Determine the (X, Y) coordinate at the center of the cell enclosing the given text.  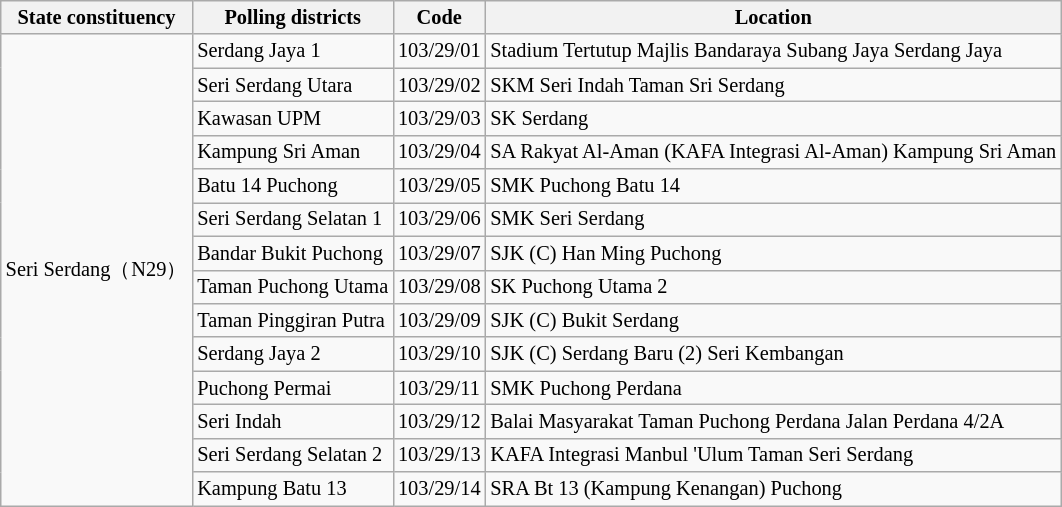
103/29/03 (439, 118)
Stadium Tertutup Majlis Bandaraya Subang Jaya Serdang Jaya (773, 51)
SMK Seri Serdang (773, 219)
Balai Masyarakat Taman Puchong Perdana Jalan Perdana 4/2A (773, 421)
103/29/09 (439, 320)
Seri Serdang Utara (292, 85)
Serdang Jaya 2 (292, 354)
Seri Serdang Selatan 2 (292, 455)
103/29/13 (439, 455)
103/29/11 (439, 388)
103/29/07 (439, 253)
103/29/08 (439, 287)
Code (439, 17)
SMK Puchong Batu 14 (773, 186)
Taman Puchong Utama (292, 287)
SK Puchong Utama 2 (773, 287)
Kampung Batu 13 (292, 489)
SMK Puchong Perdana (773, 388)
SKM Seri Indah Taman Sri Serdang (773, 85)
SJK (C) Serdang Baru (2) Seri Kembangan (773, 354)
Puchong Permai (292, 388)
103/29/05 (439, 186)
SRA Bt 13 (Kampung Kenangan) Puchong (773, 489)
103/29/04 (439, 152)
103/29/12 (439, 421)
Polling districts (292, 17)
Seri Indah (292, 421)
SA Rakyat Al-Aman (KAFA Integrasi Al-Aman) Kampung Sri Aman (773, 152)
Kawasan UPM (292, 118)
103/29/01 (439, 51)
SJK (C) Han Ming Puchong (773, 253)
Batu 14 Puchong (292, 186)
103/29/14 (439, 489)
Bandar Bukit Puchong (292, 253)
SK Serdang (773, 118)
103/29/10 (439, 354)
Kampung Sri Aman (292, 152)
Seri Serdang（N29） (97, 270)
Seri Serdang Selatan 1 (292, 219)
KAFA Integrasi Manbul 'Ulum Taman Seri Serdang (773, 455)
Serdang Jaya 1 (292, 51)
Taman Pinggiran Putra (292, 320)
Location (773, 17)
State constituency (97, 17)
103/29/06 (439, 219)
103/29/02 (439, 85)
SJK (C) Bukit Serdang (773, 320)
